Determine the [x, y] coordinate at the center of the cell enclosing the given text.  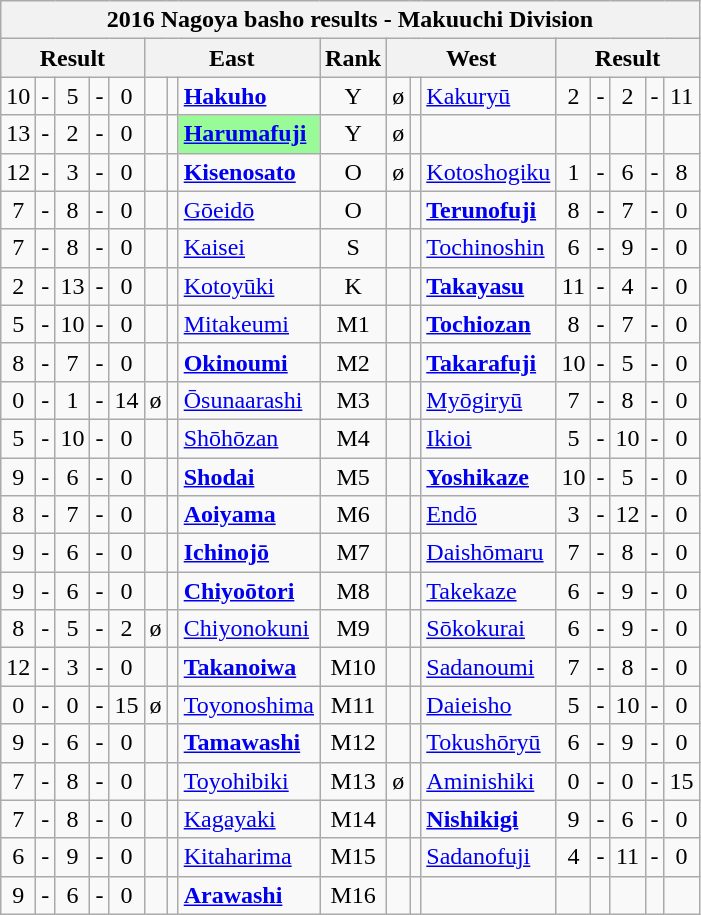
Daieisho [488, 705]
Aminishiki [488, 781]
M8 [354, 591]
Toyohibiki [248, 781]
Okinoumi [248, 362]
Takayasu [488, 286]
M9 [354, 629]
Toyonoshima [248, 705]
M7 [354, 553]
Rank [354, 58]
M4 [354, 438]
M6 [354, 515]
M1 [354, 324]
14 [126, 400]
Gōeidō [248, 210]
M3 [354, 400]
M16 [354, 895]
Kisenosato [248, 172]
M15 [354, 857]
M12 [354, 743]
Chiyonokuni [248, 629]
Tochinoshin [488, 248]
Hakuho [248, 96]
West [472, 58]
Yoshikaze [488, 477]
Tokushōryū [488, 743]
M14 [354, 819]
Sadanoumi [488, 667]
M2 [354, 362]
Chiyoōtori [248, 591]
Tamawashi [248, 743]
Kotoshogiku [488, 172]
M10 [354, 667]
Ōsunaarashi [248, 400]
K [354, 286]
Sadanofuji [488, 857]
Harumafuji [248, 134]
S [354, 248]
M13 [354, 781]
Ichinojō [248, 553]
Endō [488, 515]
M11 [354, 705]
Myōgiryū [488, 400]
Shōhōzan [248, 438]
M5 [354, 477]
Shodai [248, 477]
Sōkokurai [488, 629]
Tochiozan [488, 324]
Kaisei [248, 248]
Terunofuji [488, 210]
Arawashi [248, 895]
Takarafuji [488, 362]
Mitakeumi [248, 324]
Daishōmaru [488, 553]
Kakuryū [488, 96]
Ikioi [488, 438]
Kotoyūki [248, 286]
Kagayaki [248, 819]
Nishikigi [488, 819]
East [232, 58]
Aoiyama [248, 515]
Takekaze [488, 591]
Takanoiwa [248, 667]
2016 Nagoya basho results - Makuuchi Division [350, 20]
Kitaharima [248, 857]
